Extract the (X, Y) coordinate from the center of the cell holding the provided text.  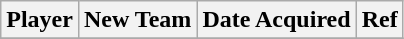
New Team (137, 20)
Player (40, 20)
Date Acquired (276, 20)
Ref (380, 20)
